Detect which cell encompasses the target text, then output its [x, y] center coordinate. 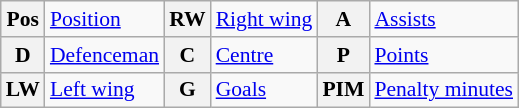
Goals [264, 90]
Defenceman [104, 55]
Pos [23, 19]
Right wing [264, 19]
Left wing [104, 90]
Position [104, 19]
RW [188, 19]
PIM [343, 90]
LW [23, 90]
Centre [264, 55]
Penalty minutes [444, 90]
C [188, 55]
A [343, 19]
P [343, 55]
Assists [444, 19]
G [188, 90]
Points [444, 55]
D [23, 55]
